Provide the (X, Y) coordinate of the cell's center where the given text is located.  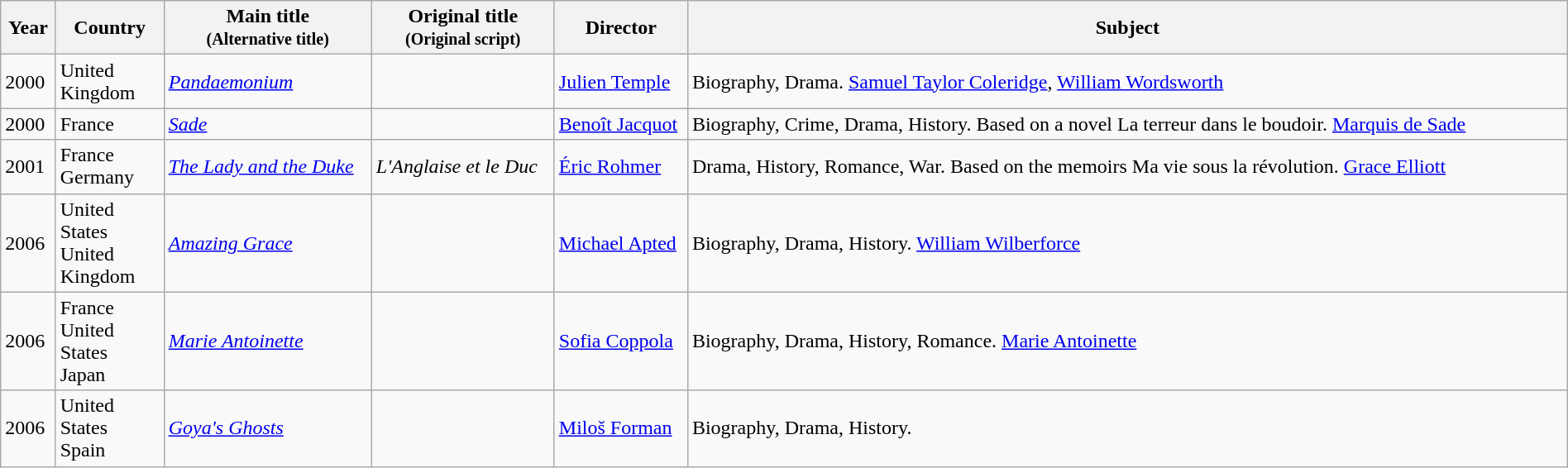
Biography, Drama, History, Romance. Marie Antoinette (1127, 341)
Director (620, 28)
United Kingdom (109, 81)
Sofia Coppola (620, 341)
Sade (268, 124)
FranceUnited StatesJapan (109, 341)
Éric Rohmer (620, 167)
Country (109, 28)
Julien Temple (620, 81)
Amazing Grace (268, 243)
Pandaemonium (268, 81)
Michael Apted (620, 243)
United StatesSpain (109, 428)
France (109, 124)
Biography, Crime, Drama, History. Based on a novel La terreur dans le boudoir. Marquis de Sade (1127, 124)
Marie Antoinette (268, 341)
2001 (28, 167)
Drama, History, Romance, War. Based on the memoirs Ma vie sous la révolution. Grace Elliott (1127, 167)
L'Anglaise et le Duc (463, 167)
Year (28, 28)
Biography, Drama, History. (1127, 428)
Original title(Original script) (463, 28)
Miloš Forman (620, 428)
Goya's Ghosts (268, 428)
Biography, Drama, History. William Wilberforce (1127, 243)
FranceGermany (109, 167)
Benoît Jacquot (620, 124)
United StatesUnited Kingdom (109, 243)
Main title(Alternative title) (268, 28)
Biography, Drama. Samuel Taylor Coleridge, William Wordsworth (1127, 81)
The Lady and the Duke (268, 167)
Subject (1127, 28)
